Locate the cell with the specified text and output its (X, Y) center coordinate. 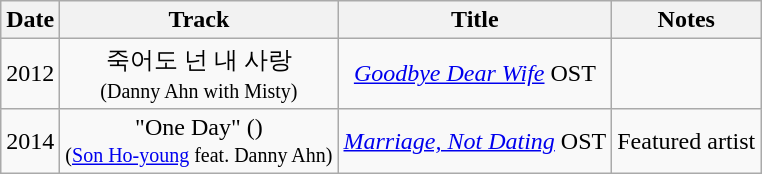
Track (199, 20)
2012 (30, 74)
Notes (686, 20)
Date (30, 20)
"One Day" ()(Son Ho-young feat. Danny Ahn) (199, 140)
Goodbye Dear Wife OST (475, 74)
2014 (30, 140)
Marriage, Not Dating OST (475, 140)
죽어도 넌 내 사랑(Danny Ahn with Misty) (199, 74)
Featured artist (686, 140)
Title (475, 20)
